Extract the [X, Y] coordinate from the center of the cell holding the provided text.  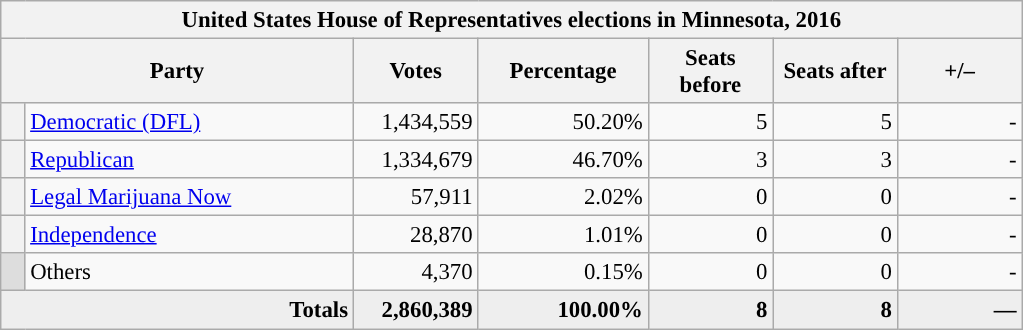
1,334,679 [416, 160]
2,860,389 [416, 310]
2.02% [563, 197]
Seats after [836, 72]
1.01% [563, 235]
1,434,559 [416, 122]
46.70% [563, 160]
Independence [189, 235]
Republican [189, 160]
Legal Marijuana Now [189, 197]
Votes [416, 72]
Party [178, 72]
100.00% [563, 310]
+/– [960, 72]
— [960, 310]
Democratic (DFL) [189, 122]
Seats before [710, 72]
4,370 [416, 273]
Totals [178, 310]
57,911 [416, 197]
United States House of Representatives elections in Minnesota, 2016 [512, 20]
0.15% [563, 273]
Percentage [563, 72]
Others [189, 273]
50.20% [563, 122]
28,870 [416, 235]
